Search for the cell housing the specified text and yield its (x, y) center coordinate. 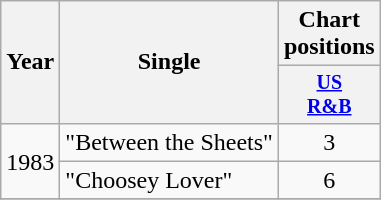
Year (30, 62)
3 (329, 142)
6 (329, 180)
1983 (30, 161)
Single (170, 62)
Chart positions (329, 34)
USR&B (329, 94)
"Between the Sheets" (170, 142)
"Choosey Lover" (170, 180)
